Return the (x, y) coordinate for the center point of the cell that contains the specified text.  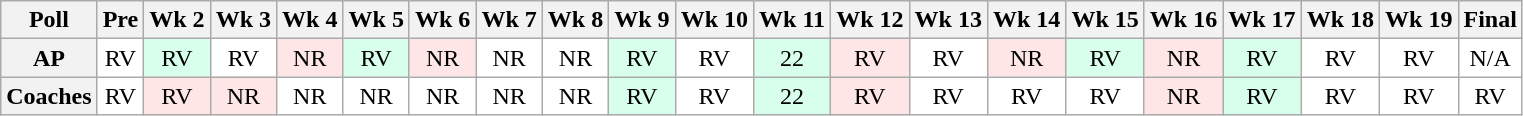
Wk 5 (376, 20)
Wk 9 (642, 20)
Wk 8 (575, 20)
N/A (1490, 58)
Wk 13 (948, 20)
AP (49, 58)
Wk 19 (1419, 20)
Wk 7 (509, 20)
Poll (49, 20)
Wk 10 (714, 20)
Wk 15 (1105, 20)
Wk 4 (310, 20)
Wk 11 (792, 20)
Wk 2 (177, 20)
Pre (120, 20)
Wk 17 (1262, 20)
Wk 3 (243, 20)
Wk 12 (870, 20)
Wk 18 (1340, 20)
Coaches (49, 96)
Wk 16 (1183, 20)
Wk 14 (1026, 20)
Final (1490, 20)
Wk 6 (442, 20)
